Provide the [x, y] coordinate of the cell's center where the given text is located.  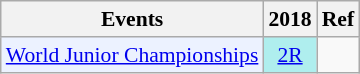
2018 [290, 19]
Events [132, 19]
Ref [338, 19]
World Junior Championships [132, 55]
2R [290, 55]
